Detect which cell encompasses the target text, then output its [X, Y] center coordinate. 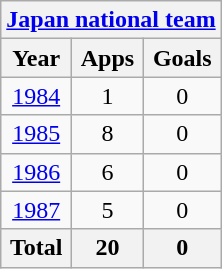
1987 [36, 210]
Apps [108, 58]
1 [108, 96]
Goals [182, 58]
1985 [36, 134]
20 [108, 248]
1984 [36, 96]
6 [108, 172]
5 [108, 210]
8 [108, 134]
Japan national team [111, 20]
Total [36, 248]
1986 [36, 172]
Year [36, 58]
